Extract the (X, Y) coordinate from the center of the cell holding the provided text.  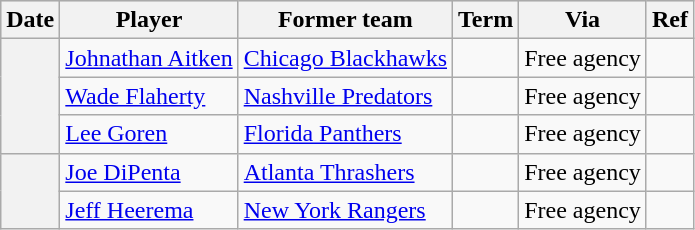
Lee Goren (149, 134)
Chicago Blackhawks (345, 58)
Atlanta Thrashers (345, 172)
Joe DiPenta (149, 172)
Johnathan Aitken (149, 58)
Nashville Predators (345, 96)
Via (583, 20)
Date (30, 20)
Former team (345, 20)
Player (149, 20)
Jeff Heerema (149, 210)
Wade Flaherty (149, 96)
New York Rangers (345, 210)
Ref (670, 20)
Florida Panthers (345, 134)
Term (486, 20)
